Determine the [x, y] coordinate at the center of the cell enclosing the given text.  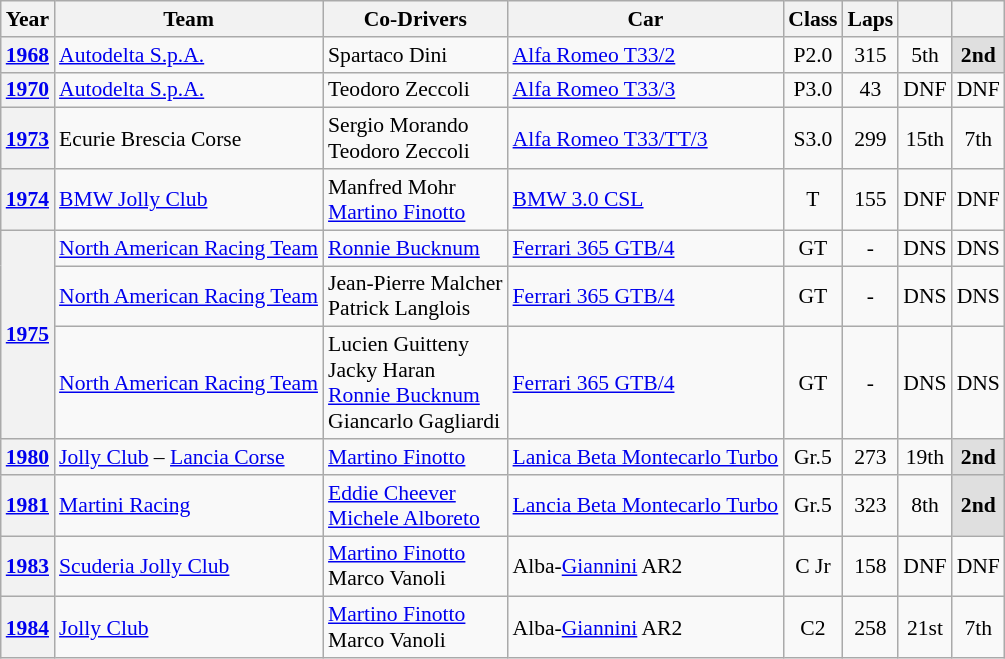
Ronnie Bucknum [416, 248]
19th [924, 457]
8th [924, 506]
1980 [28, 457]
5th [924, 55]
1983 [28, 566]
Co-Drivers [416, 19]
P3.0 [812, 90]
299 [871, 138]
Alfa Romeo T33/2 [646, 55]
T [812, 200]
43 [871, 90]
158 [871, 566]
Martino Finotto [416, 457]
Class [812, 19]
Jolly Club – Lancia Corse [188, 457]
Lanica Beta Montecarlo Turbo [646, 457]
Alfa Romeo T33/TT/3 [646, 138]
155 [871, 200]
S3.0 [812, 138]
Martini Racing [188, 506]
258 [871, 628]
21st [924, 628]
Alfa Romeo T33/3 [646, 90]
Spartaco Dini [416, 55]
1974 [28, 200]
Lancia Beta Montecarlo Turbo [646, 506]
1984 [28, 628]
Teodoro Zeccoli [416, 90]
C2 [812, 628]
Ecurie Brescia Corse [188, 138]
Eddie Cheever Michele Alboreto [416, 506]
315 [871, 55]
Car [646, 19]
15th [924, 138]
Jean-Pierre Malcher Patrick Langlois [416, 296]
1975 [28, 334]
Team [188, 19]
Jolly Club [188, 628]
Scuderia Jolly Club [188, 566]
P2.0 [812, 55]
1970 [28, 90]
Manfred Mohr Martino Finotto [416, 200]
273 [871, 457]
1981 [28, 506]
1973 [28, 138]
BMW Jolly Club [188, 200]
C Jr [812, 566]
Lucien Guitteny Jacky Haran Ronnie Bucknum Giancarlo Gagliardi [416, 383]
1968 [28, 55]
Sergio Morando Teodoro Zeccoli [416, 138]
BMW 3.0 CSL [646, 200]
323 [871, 506]
Year [28, 19]
Laps [871, 19]
